Detect which cell encompasses the target text, then output its [X, Y] center coordinate. 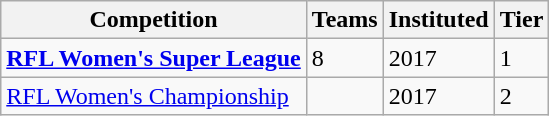
RFL Women's Championship [154, 96]
8 [344, 58]
Competition [154, 20]
Instituted [438, 20]
Tier [522, 20]
RFL Women's Super League [154, 58]
Teams [344, 20]
2 [522, 96]
1 [522, 58]
